Capture the cell that displays the provided text and extract its (x, y) central coordinate. 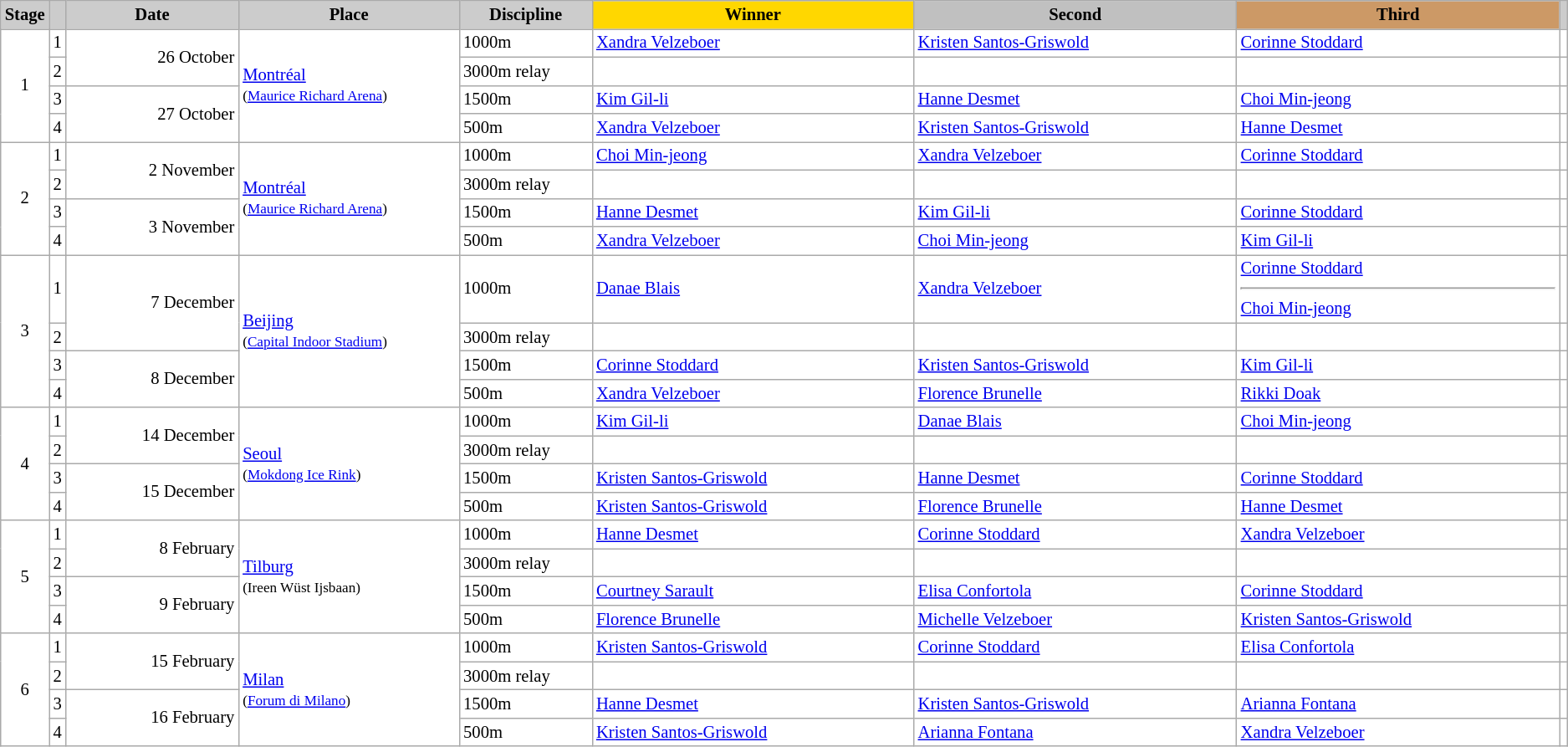
8 February (152, 549)
Place (349, 14)
5 (25, 577)
Rikki Doak (1398, 393)
Courtney Sarault (753, 591)
26 October (152, 57)
Winner (753, 14)
Tilburg(Ireen Wüst Ijsbaan) (349, 577)
Third (1398, 14)
16 February (152, 718)
3 November (152, 227)
27 October (152, 114)
Second (1075, 14)
14 December (152, 436)
8 December (152, 379)
Beijing(Capital Indoor Stadium) (349, 331)
15 February (152, 662)
Michelle Velzeboer (1075, 619)
15 December (152, 492)
Corinne Stoddard Choi Min-jeong (1398, 288)
2 November (152, 170)
Stage (25, 14)
Seoul(Mokdong Ice Rink) (349, 463)
9 February (152, 605)
Milan (Forum di Milano) (349, 689)
7 December (152, 303)
Date (152, 14)
Discipline (525, 14)
6 (25, 689)
